Output the [X, Y] coordinate of the center of the cell containing the given text.  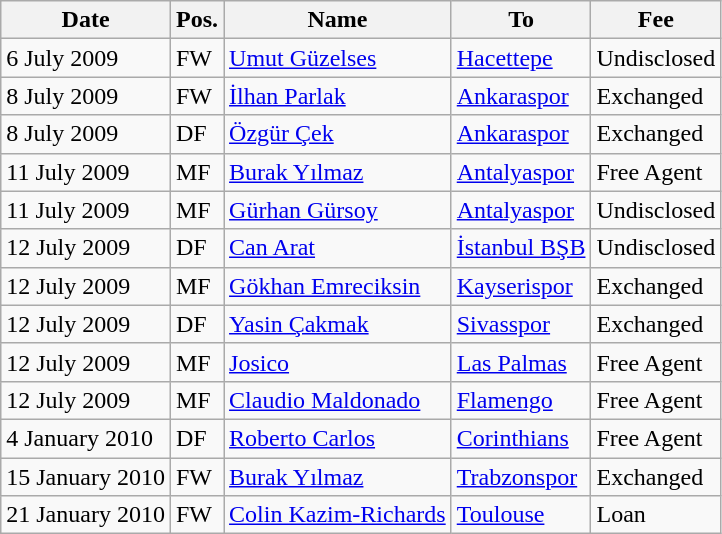
15 January 2010 [86, 477]
Gürhan Gürsoy [338, 210]
Trabzonspor [521, 477]
Pos. [196, 20]
Kayserispor [521, 286]
6 July 2009 [86, 58]
Can Arat [338, 248]
İstanbul BŞB [521, 248]
Claudio Maldonado [338, 400]
Roberto Carlos [338, 438]
Josico [338, 362]
To [521, 20]
Sivasspor [521, 324]
21 January 2010 [86, 515]
Umut Güzelses [338, 58]
Las Palmas [521, 362]
Colin Kazim-Richards [338, 515]
İlhan Parlak [338, 96]
Name [338, 20]
Date [86, 20]
Loan [656, 515]
Yasin Çakmak [338, 324]
Özgür Çek [338, 134]
Toulouse [521, 515]
Corinthians [521, 438]
Hacettepe [521, 58]
4 January 2010 [86, 438]
Flamengo [521, 400]
Gökhan Emreciksin [338, 286]
Fee [656, 20]
